Capture the cell that displays the provided text and extract its [X, Y] central coordinate. 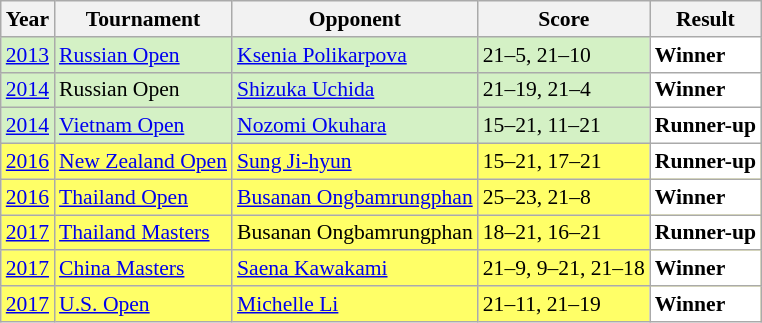
Shizuka Uchida [355, 90]
Ksenia Polikarpova [355, 55]
25–23, 21–8 [564, 197]
Thailand Masters [143, 233]
21–19, 21–4 [564, 90]
Score [564, 19]
Year [28, 19]
Thailand Open [143, 197]
Result [706, 19]
15–21, 17–21 [564, 162]
Michelle Li [355, 304]
Opponent [355, 19]
China Masters [143, 269]
Nozomi Okuhara [355, 126]
21–9, 9–21, 21–18 [564, 269]
Vietnam Open [143, 126]
21–5, 21–10 [564, 55]
New Zealand Open [143, 162]
2013 [28, 55]
Tournament [143, 19]
U.S. Open [143, 304]
18–21, 16–21 [564, 233]
Saena Kawakami [355, 269]
21–11, 21–19 [564, 304]
15–21, 11–21 [564, 126]
Sung Ji-hyun [355, 162]
